Search for the cell housing the specified text and yield its [X, Y] center coordinate. 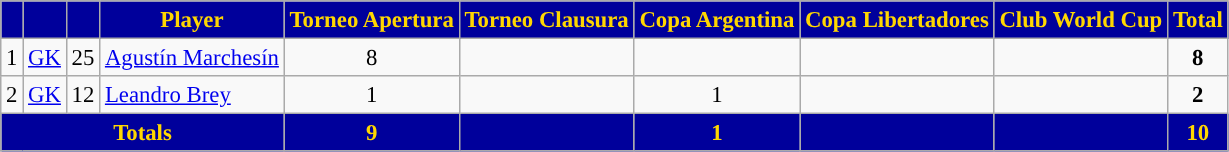
Totals [142, 133]
Total [1198, 20]
25 [82, 58]
Torneo Clausura [546, 20]
Agustín Marchesín [192, 58]
12 [82, 95]
Torneo Apertura [372, 20]
Copa Libertadores [897, 20]
Player [192, 20]
Leandro Brey [192, 95]
Copa Argentina [717, 20]
Club World Cup [1081, 20]
10 [1198, 133]
9 [372, 133]
